Detect which cell encompasses the target text, then output its (X, Y) center coordinate. 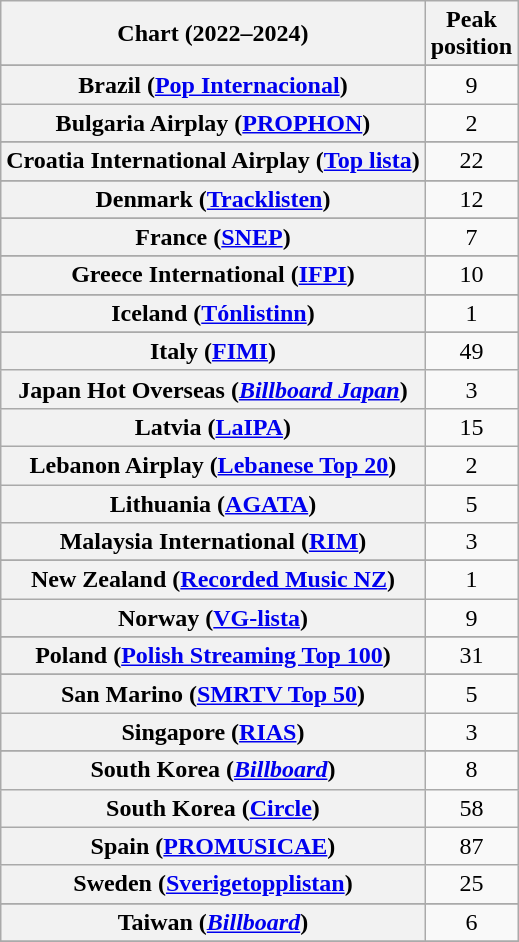
87 (471, 846)
Bulgaria Airplay (PROPHON) (213, 123)
Croatia International Airplay (Top lista) (213, 161)
Lebanon Airplay (Lebanese Top 20) (213, 465)
Lithuania (AGATA) (213, 503)
Malaysia International (RIM) (213, 542)
12 (471, 199)
San Marino (SMRTV Top 50) (213, 694)
22 (471, 161)
Latvia (LaIPA) (213, 427)
Japan Hot Overseas (Billboard Japan) (213, 389)
7 (471, 237)
New Zealand (Recorded Music NZ) (213, 580)
Italy (FIMI) (213, 351)
France (SNEP) (213, 237)
Brazil (Pop Internacional) (213, 85)
Chart (2022–2024) (213, 34)
31 (471, 656)
Taiwan (Billboard) (213, 922)
Singapore (RIAS) (213, 732)
6 (471, 922)
South Korea (Circle) (213, 808)
Iceland (Tónlistinn) (213, 313)
Spain (PROMUSICAE) (213, 846)
South Korea (Billboard) (213, 770)
25 (471, 884)
49 (471, 351)
Peakposition (471, 34)
Greece International (IFPI) (213, 275)
Sweden (Sverigetopplistan) (213, 884)
58 (471, 808)
8 (471, 770)
Norway (VG-lista) (213, 618)
10 (471, 275)
Poland (Polish Streaming Top 100) (213, 656)
Denmark (Tracklisten) (213, 199)
15 (471, 427)
